Return the (X, Y) coordinate for the center point of the cell that contains the specified text.  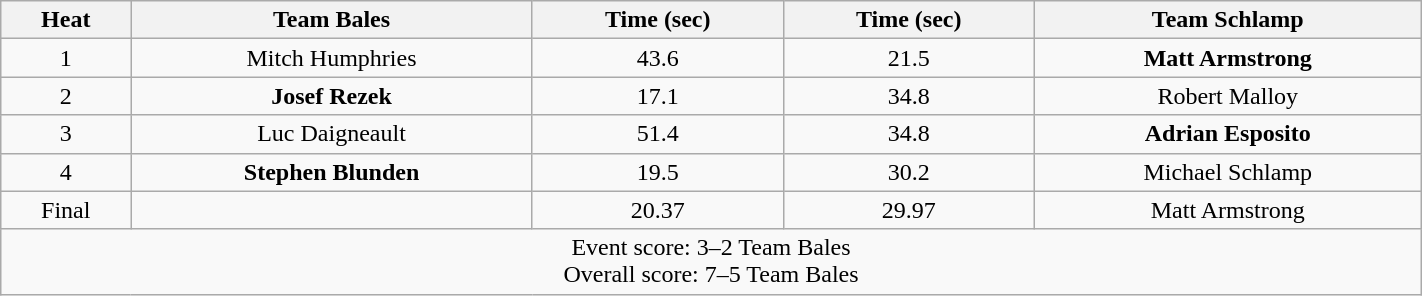
17.1 (658, 96)
19.5 (658, 172)
Team Schlamp (1228, 20)
Event score: 3–2 Team Bales Overall score: 7–5 Team Bales (711, 262)
Final (66, 210)
2 (66, 96)
4 (66, 172)
3 (66, 134)
29.97 (908, 210)
Stephen Blunden (332, 172)
Heat (66, 20)
Adrian Esposito (1228, 134)
21.5 (908, 58)
51.4 (658, 134)
43.6 (658, 58)
Mitch Humphries (332, 58)
Michael Schlamp (1228, 172)
20.37 (658, 210)
1 (66, 58)
Luc Daigneault (332, 134)
Josef Rezek (332, 96)
30.2 (908, 172)
Team Bales (332, 20)
Robert Malloy (1228, 96)
